Extract the [x, y] coordinate from the center of the cell holding the provided text.  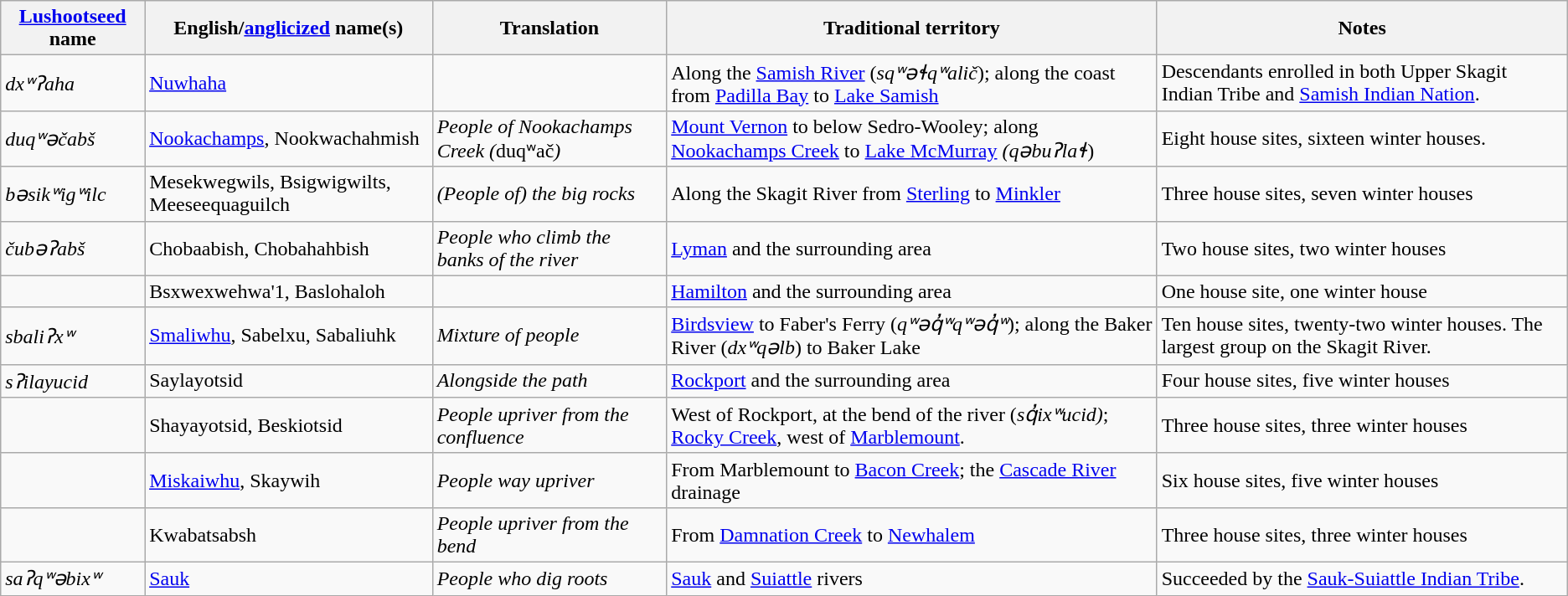
dxʷʔaha [73, 84]
English/anglicized name(s) [289, 28]
People upriver from the bend [549, 534]
Kwabatsabsh [289, 534]
From Damnation Creek to Newhalem [911, 534]
People way upriver [549, 480]
People who dig roots [549, 578]
duqʷəčabš [73, 139]
Shayayotsid, Beskiotsid [289, 425]
saʔqʷəbixʷ [73, 578]
Smaliwhu, Sabelxu, Sabaliuhk [289, 336]
Lyman and the surrounding area [911, 248]
Chobaabish, Chobahahbish [289, 248]
Hamilton and the surrounding area [911, 291]
Traditional territory [911, 28]
Lushootseed name [73, 28]
West of Rockport, at the bend of the river (sq̓ixʷucid); Rocky Creek, west of Marblemount. [911, 425]
Birdsview to Faber's Ferry (qʷəq̓ʷqʷəq̓ʷ); along the Baker River (dxʷqəlb) to Baker Lake [911, 336]
sʔilayucid [73, 381]
Descendants enrolled in both Upper Skagit Indian Tribe and Samish Indian Nation. [1362, 84]
Notes [1362, 28]
People who climb the banks of the river [549, 248]
Sauk [289, 578]
bəsikʷigʷilc [73, 194]
Four house sites, five winter houses [1362, 381]
Succeeded by the Sauk-Suiattle Indian Tribe. [1362, 578]
Alongside the path [549, 381]
Along the Skagit River from Sterling to Minkler [911, 194]
Three house sites, seven winter houses [1362, 194]
From Marblemount to Bacon Creek; the Cascade River drainage [911, 480]
Mixture of people [549, 336]
Ten house sites, twenty-two winter houses. The largest group on the Skagit River. [1362, 336]
Six house sites, five winter houses [1362, 480]
One house site, one winter house [1362, 291]
Two house sites, two winter houses [1362, 248]
People upriver from the confluence [549, 425]
Bsxwexwehwa'1, Baslohaloh [289, 291]
sbaliʔxʷ [73, 336]
Nookachamps, Nookwachahmish [289, 139]
Along the Samish River (sqʷəɬqʷalič); along the coast from Padilla Bay to Lake Samish [911, 84]
Sauk and Suiattle rivers [911, 578]
Translation [549, 28]
Miskaiwhu, Skaywih [289, 480]
People of Nookachamps Creek (duqʷač) [549, 139]
(People of) the big rocks [549, 194]
Saylayotsid [289, 381]
Rockport and the surrounding area [911, 381]
čubəʔabš [73, 248]
Eight house sites, sixteen winter houses. [1362, 139]
Nuwhaha [289, 84]
Mount Vernon to below Sedro-Wooley; along Nookachamps Creek to Lake McMurray (qəbuʔlaɬ) [911, 139]
Mesekwegwils, Bsigwigwilts, Meeseequaguilch [289, 194]
